Scan for the cell matching the given text and deliver its [x, y] coordinate at center. 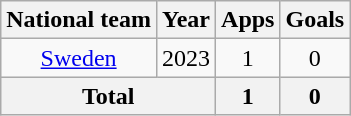
Year [186, 20]
Total [108, 96]
Apps [248, 20]
Sweden [79, 58]
Goals [315, 20]
National team [79, 20]
2023 [186, 58]
